Output the (X, Y) coordinate of the center of the cell containing the given text.  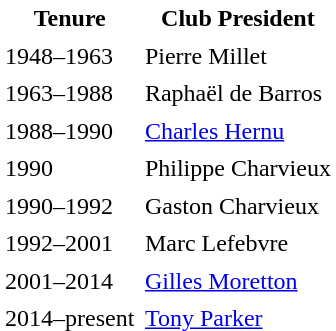
Gilles Moretton (238, 281)
Pierre Millet (238, 56)
Gaston Charvieux (238, 206)
Marc Lefebvre (238, 244)
Philippe Charvieux (238, 168)
Raphaël de Barros (238, 94)
1988–1990 (70, 131)
1990–1992 (70, 206)
1992–2001 (70, 244)
Charles Hernu (238, 131)
Club President (238, 18)
1948–1963 (70, 56)
1990 (70, 168)
1963–1988 (70, 94)
2001–2014 (70, 281)
Tenure (70, 18)
